For the text-containing cell, return its midpoint in [x, y] coordinate format. 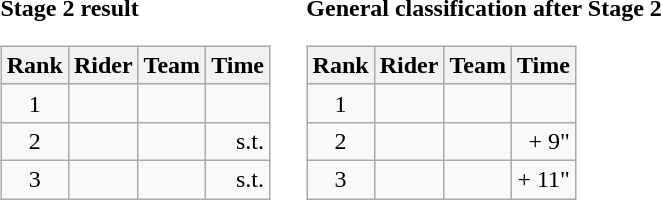
+ 9" [543, 141]
+ 11" [543, 179]
